Pinpoint the cell where the given text exists, returning its [X, Y] midpoint coordinate. 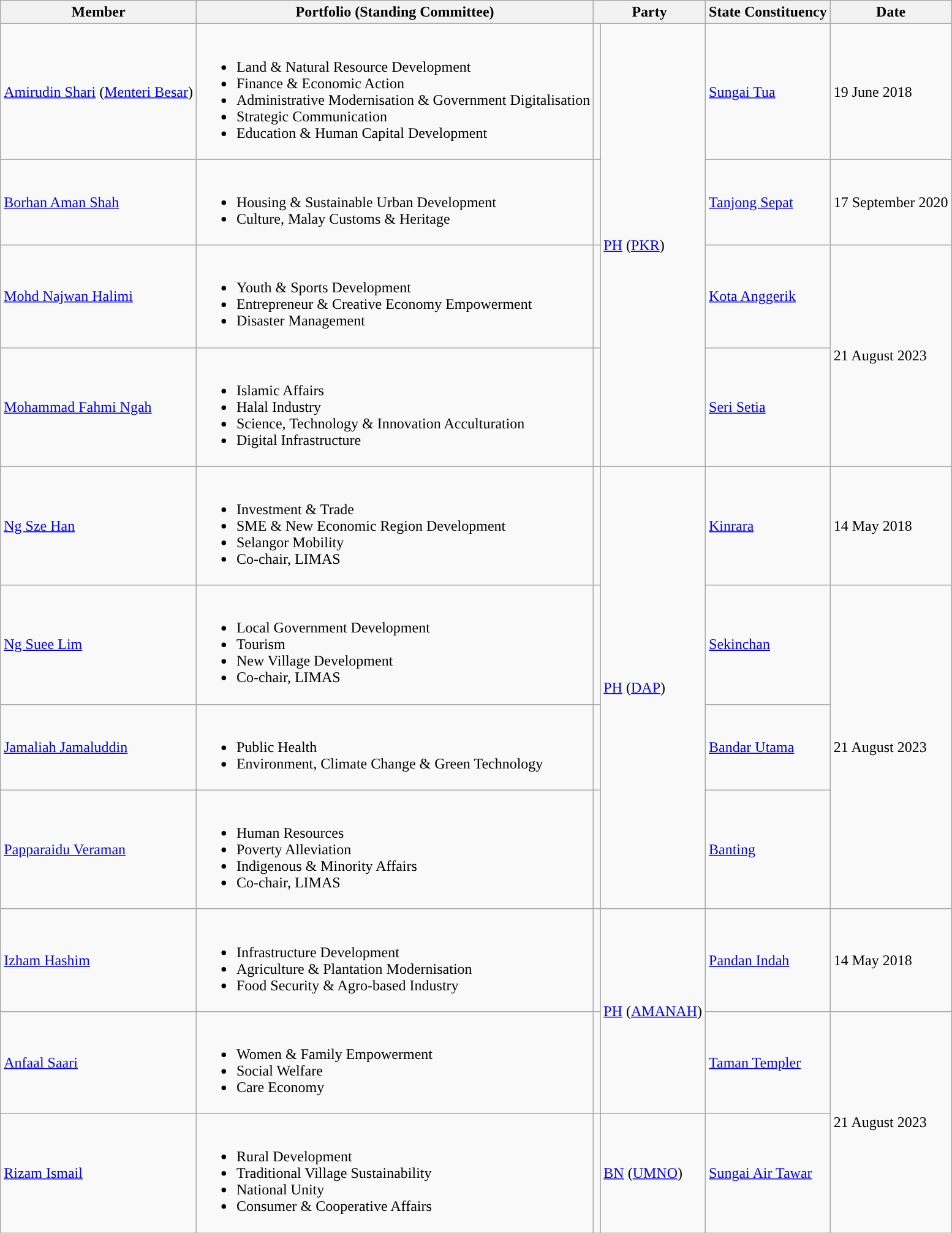
Ng Suee Lim [99, 645]
Bandar Utama [768, 747]
PH (DAP) [653, 688]
Member [99, 12]
Housing & Sustainable Urban DevelopmentCulture, Malay Customs & Heritage [395, 202]
PH (AMANAH) [653, 1011]
Investment & TradeSME & New Economic Region DevelopmentSelangor MobilityCo-chair, LIMAS [395, 526]
Jamaliah Jamaluddin [99, 747]
Mohd Najwan Halimi [99, 297]
Sungai Air Tawar [768, 1173]
Date [891, 12]
Borhan Aman Shah [99, 202]
Izham Hashim [99, 960]
Women & Family EmpowermentSocial WelfareCare Economy [395, 1063]
Local Government DevelopmentTourismNew Village DevelopmentCo-chair, LIMAS [395, 645]
19 June 2018 [891, 92]
Kota Anggerik [768, 297]
Sungai Tua [768, 92]
Rural DevelopmentTraditional Village SustainabilityNational UnityConsumer & Cooperative Affairs [395, 1173]
Party [649, 12]
Infrastructure DevelopmentAgriculture & Plantation ModernisationFood Security & Agro-based Industry [395, 960]
Ng Sze Han [99, 526]
Pandan Indah [768, 960]
Rizam Ismail [99, 1173]
Sekinchan [768, 645]
Anfaal Saari [99, 1063]
PH (PKR) [653, 245]
Amirudin Shari (Menteri Besar) [99, 92]
Taman Templer [768, 1063]
Tanjong Sepat [768, 202]
Kinrara [768, 526]
Portfolio (Standing Committee) [395, 12]
Youth & Sports DevelopmentEntrepreneur & Creative Economy EmpowermentDisaster Management [395, 297]
Banting [768, 849]
State Constituency [768, 12]
Mohammad Fahmi Ngah [99, 407]
17 September 2020 [891, 202]
Public HealthEnvironment, Climate Change & Green Technology [395, 747]
Seri Setia [768, 407]
Papparaidu Veraman [99, 849]
Human ResourcesPoverty AlleviationIndigenous & Minority AffairsCo-chair, LIMAS [395, 849]
BN (UMNO) [653, 1173]
Islamic AffairsHalal IndustryScience, Technology & Innovation AcculturationDigital Infrastructure [395, 407]
